For the text-containing cell, return its midpoint in (x, y) coordinate format. 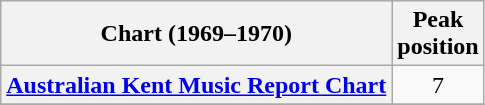
Chart (1969–1970) (196, 34)
7 (438, 85)
Australian Kent Music Report Chart (196, 85)
Peakposition (438, 34)
